Detect which cell encompasses the target text, then output its [X, Y] center coordinate. 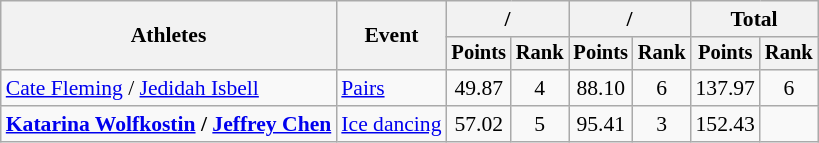
Pairs [391, 88]
Katarina Wolfkostin / Jeffrey Chen [169, 124]
57.02 [479, 124]
49.87 [479, 88]
152.43 [724, 124]
Total [754, 19]
3 [662, 124]
Event [391, 36]
4 [540, 88]
137.97 [724, 88]
95.41 [600, 124]
Ice dancing [391, 124]
88.10 [600, 88]
5 [540, 124]
Athletes [169, 36]
Cate Fleming / Jedidah Isbell [169, 88]
